From the cell containing the given text, extract its center point as (X, Y) coordinate. 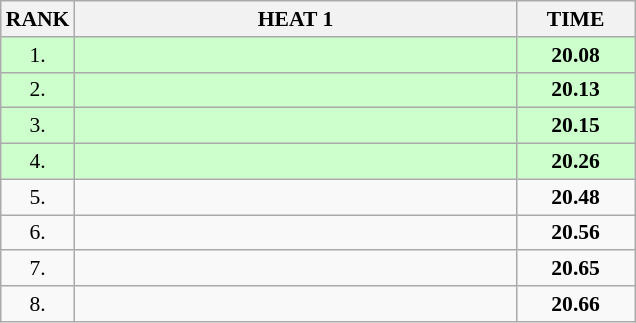
2. (38, 90)
20.48 (576, 197)
20.66 (576, 304)
6. (38, 233)
20.08 (576, 55)
20.56 (576, 233)
RANK (38, 19)
20.26 (576, 162)
20.65 (576, 269)
1. (38, 55)
8. (38, 304)
TIME (576, 19)
7. (38, 269)
20.15 (576, 126)
5. (38, 197)
3. (38, 126)
4. (38, 162)
HEAT 1 (295, 19)
20.13 (576, 90)
